For the text-containing cell, return its midpoint in [x, y] coordinate format. 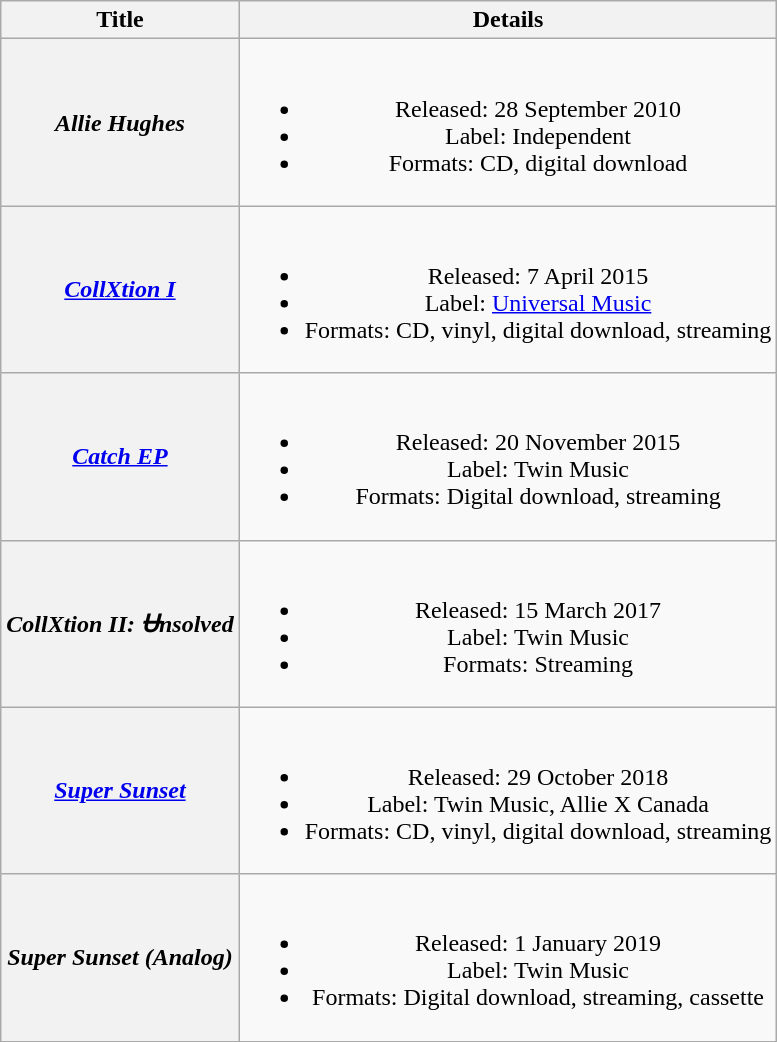
Released: 28 September 2010Label: IndependentFormats: CD, digital download [508, 122]
Super Sunset [120, 790]
Allie Hughes [120, 122]
CollXtion II: Ʉnsolved [120, 624]
Title [120, 20]
Released: 15 March 2017Label: Twin MusicFormats: Streaming [508, 624]
Details [508, 20]
Released: 7 April 2015 Label: Universal MusicFormats: CD, vinyl, digital download, streaming [508, 290]
Released: 29 October 2018Label: Twin Music, Allie X CanadaFormats: CD, vinyl, digital download, streaming [508, 790]
Catch EP [120, 456]
Super Sunset (Analog) [120, 958]
Released: 20 November 2015 Label: Twin MusicFormats: Digital download, streaming [508, 456]
CollXtion I [120, 290]
Released: 1 January 2019Label: Twin MusicFormats: Digital download, streaming, cassette [508, 958]
